Extract the [x, y] coordinate from the center of the cell holding the provided text.  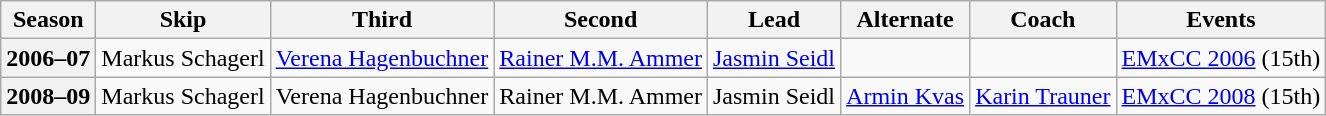
2006–07 [48, 58]
EMxCC 2006 (15th) [1221, 58]
2008–09 [48, 96]
Alternate [906, 20]
Third [382, 20]
Coach [1043, 20]
Lead [774, 20]
Season [48, 20]
Events [1221, 20]
Skip [183, 20]
Armin Kvas [906, 96]
Karin Trauner [1043, 96]
EMxCC 2008 (15th) [1221, 96]
Second [601, 20]
